Search for the cell housing the specified text and yield its (X, Y) center coordinate. 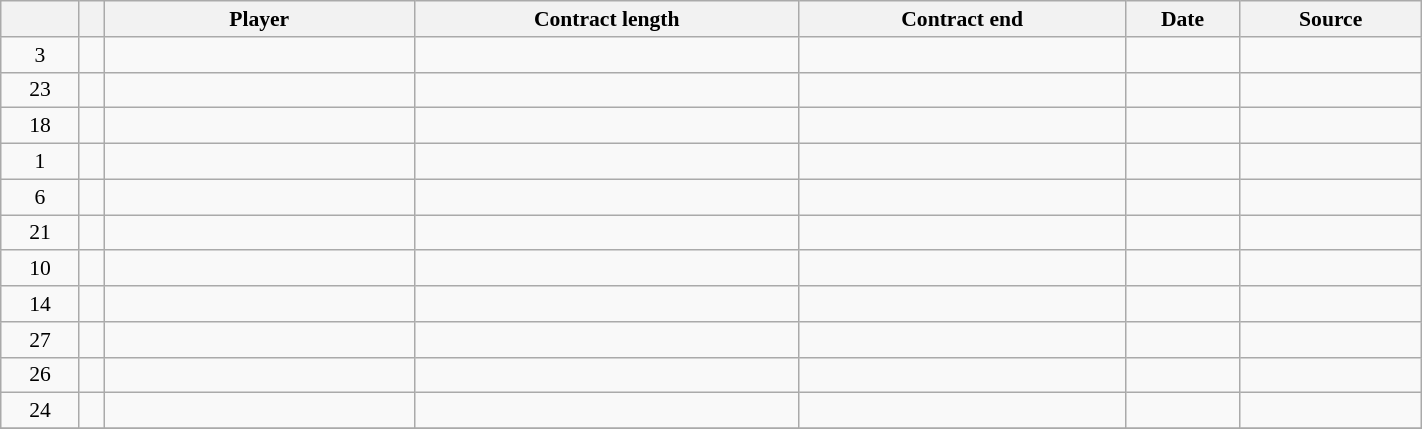
Contract length (606, 19)
3 (40, 55)
26 (40, 375)
21 (40, 233)
Date (1182, 19)
23 (40, 90)
1 (40, 162)
10 (40, 269)
14 (40, 304)
6 (40, 197)
24 (40, 411)
Player (259, 19)
Contract end (962, 19)
Source (1330, 19)
27 (40, 340)
18 (40, 126)
